Detect which cell encompasses the target text, then output its (x, y) center coordinate. 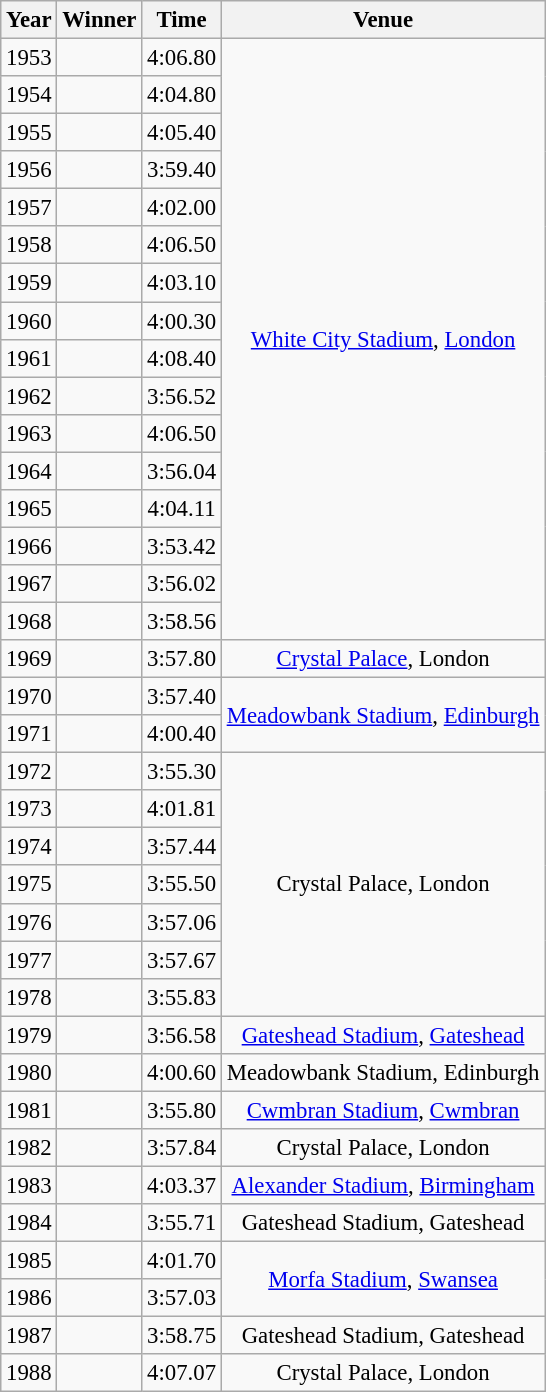
1955 (29, 133)
1978 (29, 997)
3:57.40 (182, 697)
1987 (29, 1336)
1956 (29, 170)
3:57.03 (182, 1298)
1972 (29, 772)
4:03.10 (182, 283)
1965 (29, 509)
Winner (100, 20)
1964 (29, 471)
3:56.04 (182, 471)
3:57.67 (182, 960)
4:08.40 (182, 358)
3:55.50 (182, 885)
4:06.80 (182, 58)
1979 (29, 1035)
3:53.42 (182, 546)
1973 (29, 809)
4:01.70 (182, 1261)
Alexander Stadium, Birmingham (382, 1185)
3:56.58 (182, 1035)
3:55.71 (182, 1223)
4:00.30 (182, 321)
4:04.11 (182, 509)
3:57.84 (182, 1148)
3:58.75 (182, 1336)
White City Stadium, London (382, 340)
1966 (29, 546)
1969 (29, 659)
1963 (29, 433)
Morfa Stadium, Swansea (382, 1280)
3:56.02 (182, 584)
1959 (29, 283)
3:55.83 (182, 997)
1960 (29, 321)
1977 (29, 960)
1983 (29, 1185)
1953 (29, 58)
1962 (29, 396)
1985 (29, 1261)
Cwmbran Stadium, Cwmbran (382, 1110)
3:59.40 (182, 170)
1971 (29, 734)
1976 (29, 922)
3:58.56 (182, 621)
Year (29, 20)
1957 (29, 208)
1974 (29, 847)
1970 (29, 697)
4:05.40 (182, 133)
3:57.06 (182, 922)
1982 (29, 1148)
1958 (29, 245)
1968 (29, 621)
1967 (29, 584)
4:04.80 (182, 95)
Time (182, 20)
4:00.60 (182, 1073)
4:02.00 (182, 208)
4:07.07 (182, 1373)
1984 (29, 1223)
4:03.37 (182, 1185)
1975 (29, 885)
Venue (382, 20)
3:57.80 (182, 659)
1988 (29, 1373)
4:00.40 (182, 734)
3:57.44 (182, 847)
3:55.80 (182, 1110)
1954 (29, 95)
1961 (29, 358)
1980 (29, 1073)
3:56.52 (182, 396)
4:01.81 (182, 809)
3:55.30 (182, 772)
1986 (29, 1298)
1981 (29, 1110)
